Detect which cell encompasses the target text, then output its (X, Y) center coordinate. 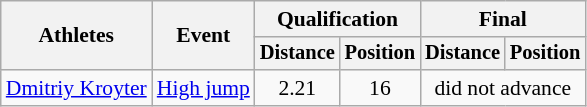
Event (204, 36)
2.21 (298, 88)
16 (380, 88)
Athletes (76, 36)
Dmitriy Kroyter (76, 88)
did not advance (502, 88)
Final (502, 19)
High jump (204, 88)
Qualification (338, 19)
